Locate the cell with the specified text and output its [x, y] center coordinate. 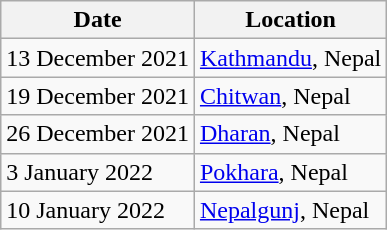
Dharan, Nepal [290, 134]
26 December 2021 [98, 134]
13 December 2021 [98, 58]
Kathmandu, Nepal [290, 58]
Chitwan, Nepal [290, 96]
Pokhara, Nepal [290, 172]
19 December 2021 [98, 96]
Location [290, 20]
Nepalgunj, Nepal [290, 210]
3 January 2022 [98, 172]
Date [98, 20]
10 January 2022 [98, 210]
